Locate the cell with the specified text and output its [x, y] center coordinate. 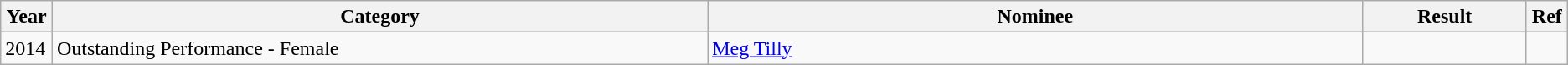
Result [1445, 17]
Category [379, 17]
Ref [1546, 17]
Outstanding Performance - Female [379, 48]
Meg Tilly [1035, 48]
Year [27, 17]
2014 [27, 48]
Nominee [1035, 17]
